Identify which cell holds the provided text, then report its [X, Y] central coordinate. 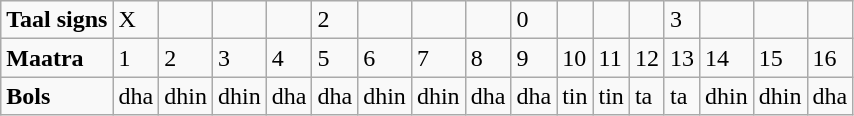
Bols [57, 96]
0 [534, 20]
Taal signs [57, 20]
5 [335, 58]
16 [830, 58]
6 [385, 58]
9 [534, 58]
8 [488, 58]
4 [289, 58]
7 [438, 58]
14 [727, 58]
15 [780, 58]
13 [682, 58]
Maatra [57, 58]
1 [136, 58]
X [136, 20]
12 [646, 58]
10 [575, 58]
11 [611, 58]
